From the cell containing the given text, extract its center point as (X, Y) coordinate. 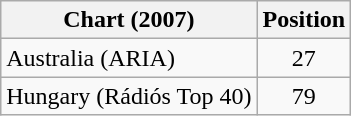
Position (304, 20)
Australia (ARIA) (129, 58)
79 (304, 96)
Hungary (Rádiós Top 40) (129, 96)
27 (304, 58)
Chart (2007) (129, 20)
